Scan for the cell matching the given text and deliver its [X, Y] coordinate at center. 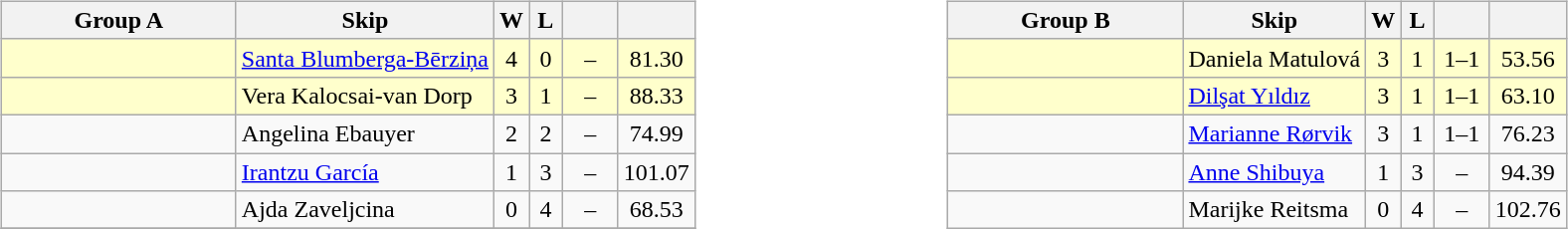
Anne Shibuya [1274, 172]
81.30 [657, 58]
101.07 [657, 172]
94.39 [1528, 172]
Marianne Rørvik [1274, 133]
68.53 [657, 210]
Group A [118, 20]
Marijke Reitsma [1274, 210]
76.23 [1528, 133]
102.76 [1528, 210]
Dilşat Yıldız [1274, 96]
63.10 [1528, 96]
74.99 [657, 133]
53.56 [1528, 58]
Santa Blumberga-Bērziņa [364, 58]
Angelina Ebauyer [364, 133]
Vera Kalocsai-van Dorp [364, 96]
Daniela Matulová [1274, 58]
Irantzu García [364, 172]
Ajda Zaveljcina [364, 210]
88.33 [657, 96]
Group B [1066, 20]
